Extract the (x, y) coordinate from the center of the cell holding the provided text.  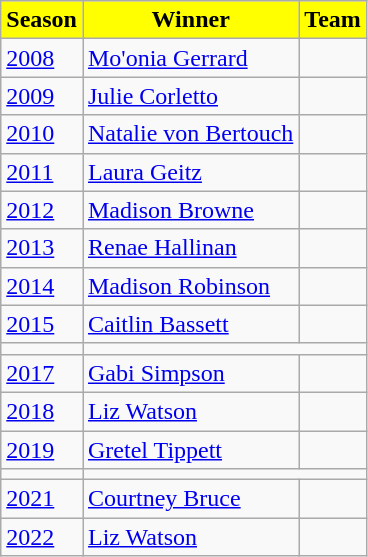
2013 (42, 248)
Courtney Bruce (190, 499)
Team (333, 20)
Mo'onia Gerrard (190, 58)
2015 (42, 324)
Gabi Simpson (190, 373)
2009 (42, 96)
Laura Geitz (190, 172)
2008 (42, 58)
2021 (42, 499)
Renae Hallinan (190, 248)
2010 (42, 134)
2014 (42, 286)
Madison Browne (190, 210)
Winner (190, 20)
2017 (42, 373)
Gretel Tippett (190, 449)
2019 (42, 449)
Season (42, 20)
Natalie von Bertouch (190, 134)
Julie Corletto (190, 96)
2012 (42, 210)
2011 (42, 172)
2018 (42, 411)
2022 (42, 537)
Caitlin Bassett (190, 324)
Madison Robinson (190, 286)
